Search for the cell housing the specified text and yield its [x, y] center coordinate. 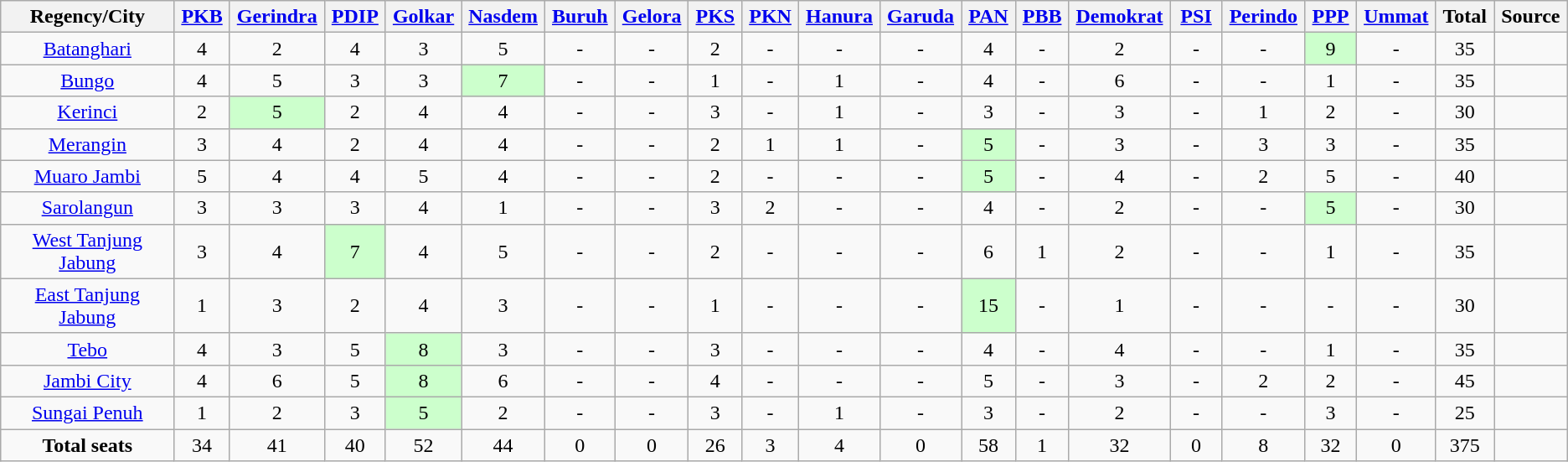
PAN [988, 17]
PKN [771, 17]
Batanghari [87, 49]
Merangin [87, 144]
Perindo [1263, 17]
Bungo [87, 80]
Kerinci [87, 112]
PBB [1042, 17]
15 [988, 305]
375 [1465, 445]
Garuda [921, 17]
West Tanjung Jabung [87, 252]
Demokrat [1119, 17]
Total [1465, 17]
34 [202, 445]
PSI [1196, 17]
Regency/City [87, 17]
Golkar [423, 17]
9 [1330, 49]
Ummat [1396, 17]
Sungai Penuh [87, 413]
Buruh [580, 17]
25 [1465, 413]
Jambi City [87, 381]
41 [276, 445]
Muaro Jambi [87, 176]
Gerindra [276, 17]
PDIP [355, 17]
Hanura [839, 17]
58 [988, 445]
Source [1531, 17]
Gelora [652, 17]
Total seats [87, 445]
Tebo [87, 349]
26 [715, 445]
East Tanjung Jabung [87, 305]
PPP [1330, 17]
PKB [202, 17]
Nasdem [503, 17]
44 [503, 445]
52 [423, 445]
Sarolangun [87, 208]
45 [1465, 381]
PKS [715, 17]
